Detect which cell encompasses the target text, then output its (x, y) center coordinate. 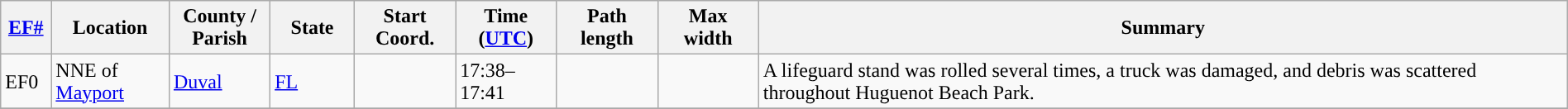
EF# (26, 28)
Max width (708, 28)
EF0 (26, 81)
A lifeguard stand was rolled several times, a truck was damaged, and debris was scattered throughout Huguenot Beach Park. (1163, 81)
County / Parish (219, 28)
Path length (607, 28)
Location (111, 28)
NNE of Mayport (111, 81)
Time (UTC) (506, 28)
17:38–17:41 (506, 81)
Start Coord. (404, 28)
State (313, 28)
FL (313, 81)
Summary (1163, 28)
Duval (219, 81)
